For the text-containing cell, return its midpoint in [X, Y] coordinate format. 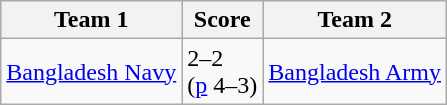
Score [222, 20]
Bangladesh Navy [92, 72]
Team 1 [92, 20]
Team 2 [355, 20]
2–2(p 4–3) [222, 72]
Bangladesh Army [355, 72]
